Find where the given text appears and provide that cell's center as (X, Y) coordinate. 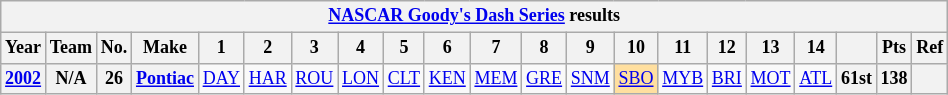
4 (361, 48)
10 (636, 48)
Make (166, 48)
KEN (447, 78)
Ref (930, 48)
No. (114, 48)
3 (314, 48)
2 (268, 48)
11 (683, 48)
N/A (70, 78)
NASCAR Goody's Dash Series results (474, 16)
SBO (636, 78)
Team (70, 48)
26 (114, 78)
2002 (24, 78)
GRE (544, 78)
MOT (770, 78)
ATL (816, 78)
6 (447, 48)
ROU (314, 78)
DAY (221, 78)
61st (857, 78)
HAR (268, 78)
BRI (728, 78)
Pontiac (166, 78)
SNM (590, 78)
Pts (894, 48)
7 (496, 48)
9 (590, 48)
1 (221, 48)
Year (24, 48)
138 (894, 78)
LON (361, 78)
13 (770, 48)
12 (728, 48)
8 (544, 48)
14 (816, 48)
CLT (404, 78)
MYB (683, 78)
5 (404, 48)
MEM (496, 78)
